Output the [x, y] coordinate of the center of the cell containing the given text.  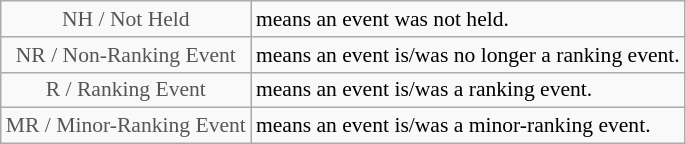
MR / Minor-Ranking Event [126, 126]
NR / Non-Ranking Event [126, 55]
means an event is/was a ranking event. [468, 90]
means an event is/was a minor-ranking event. [468, 126]
NH / Not Held [126, 19]
R / Ranking Event [126, 90]
means an event is/was no longer a ranking event. [468, 55]
means an event was not held. [468, 19]
